Scan for the cell matching the given text and deliver its (X, Y) coordinate at center. 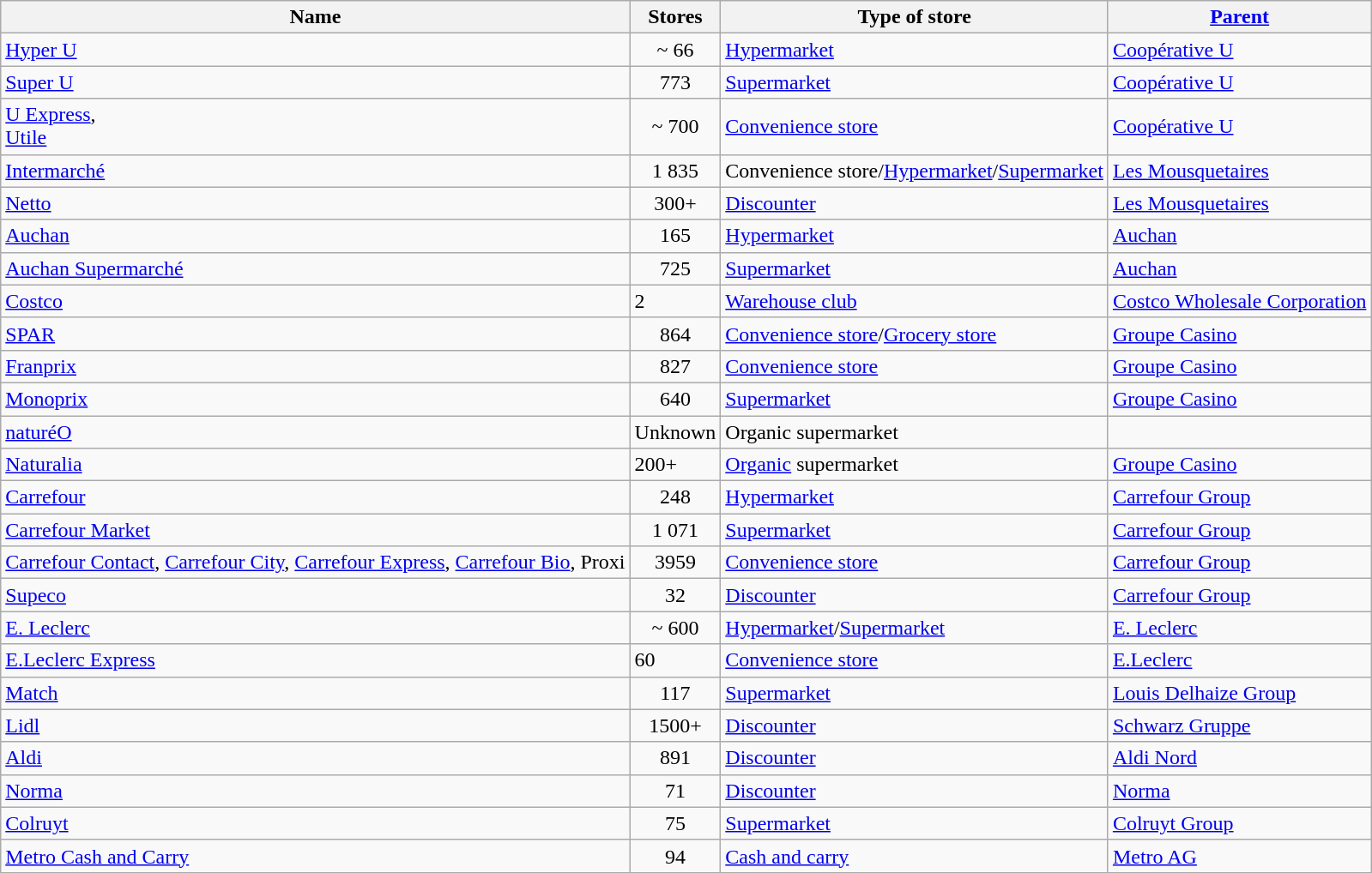
117 (675, 693)
Monoprix (316, 399)
75 (675, 823)
891 (675, 758)
SPAR (316, 334)
U Express,Utile (316, 127)
71 (675, 791)
Metro AG (1239, 856)
Stores (675, 17)
864 (675, 334)
1500+ (675, 725)
32 (675, 595)
Warehouse club (915, 301)
Costco (316, 301)
Type of store (915, 17)
Aldi Nord (1239, 758)
Carrefour (316, 497)
~ 66 (675, 50)
Auchan Supermarché (316, 268)
Metro Cash and Carry (316, 856)
Unknown (675, 431)
60 (675, 660)
200+ (675, 465)
300+ (675, 203)
773 (675, 82)
94 (675, 856)
1 071 (675, 530)
Costco Wholesale Corporation (1239, 301)
Cash and carry (915, 856)
Super U (316, 82)
640 (675, 399)
Parent (1239, 17)
827 (675, 366)
Colruyt Group (1239, 823)
~ 700 (675, 127)
Louis Delhaize Group (1239, 693)
Carrefour Contact, Carrefour City, Carrefour Express, Carrefour Bio, Proxi (316, 563)
2 (675, 301)
3959 (675, 563)
Aldi (316, 758)
1 835 (675, 171)
E.Leclerc Express (316, 660)
E.Leclerc (1239, 660)
Hypermarket/Supermarket (915, 628)
Name (316, 17)
Netto (316, 203)
Intermarché (316, 171)
Franprix (316, 366)
248 (675, 497)
Colruyt (316, 823)
Naturalia (316, 465)
Convenience store/Grocery store (915, 334)
Carrefour Market (316, 530)
Match (316, 693)
Supeco (316, 595)
165 (675, 236)
Lidl (316, 725)
~ 600 (675, 628)
725 (675, 268)
Hyper U (316, 50)
Schwarz Gruppe (1239, 725)
Convenience store/Hypermarket/Supermarket (915, 171)
naturéO (316, 431)
